Provide the (X, Y) coordinate of the cell's center where the given text is located.  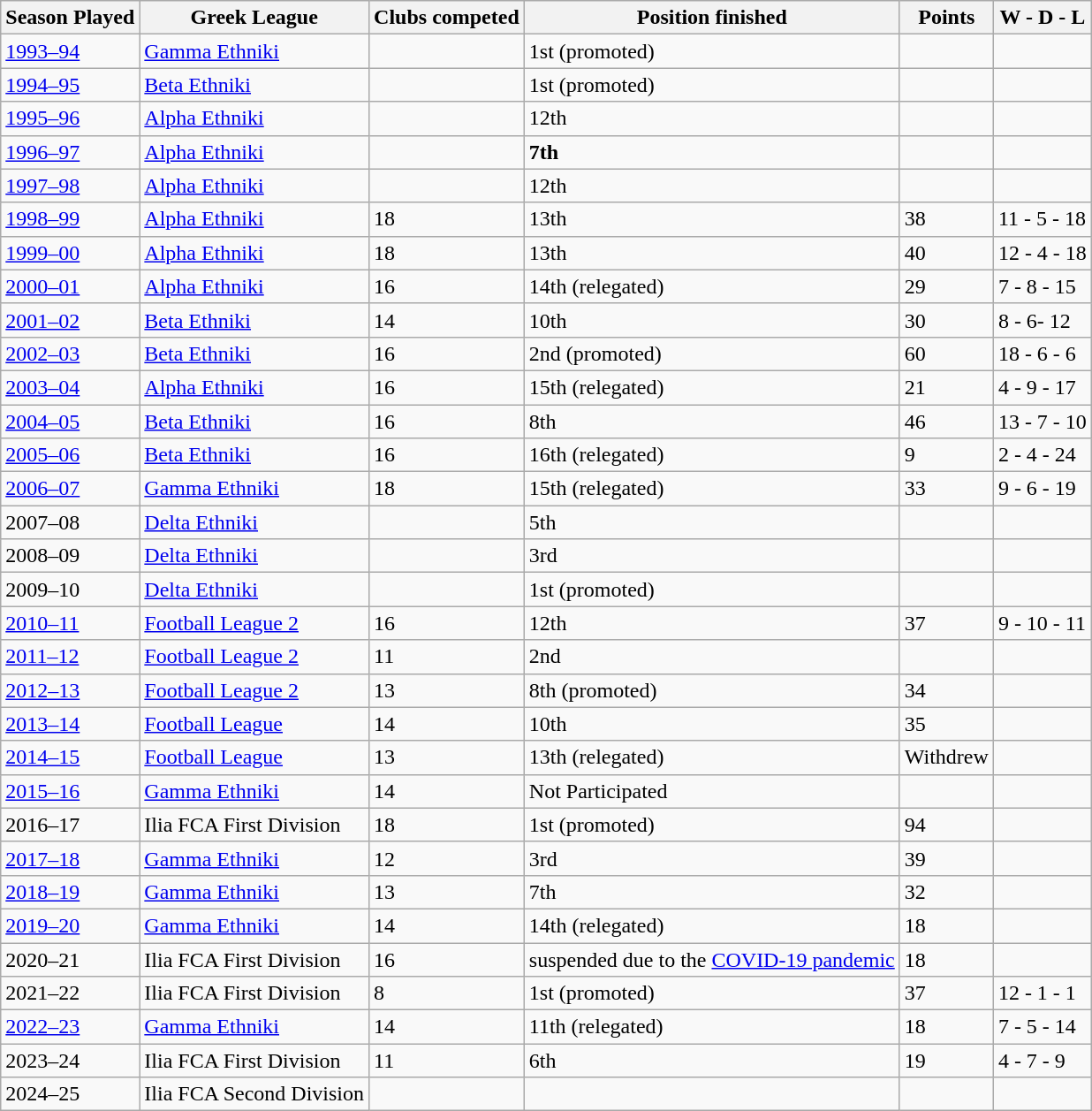
2023–24 (71, 1061)
2005–06 (71, 455)
18 - 6 - 6 (1043, 354)
1993–94 (71, 51)
32 (946, 892)
30 (946, 320)
2nd (promoted) (712, 354)
34 (946, 690)
29 (946, 286)
8 (447, 993)
2001–02 (71, 320)
46 (946, 422)
12 (447, 858)
2024–25 (71, 1094)
1995–96 (71, 118)
38 (946, 219)
Points (946, 18)
2020–21 (71, 959)
8th (712, 422)
2012–13 (71, 690)
7 - 5 - 14 (1043, 1027)
2022–23 (71, 1027)
6th (712, 1061)
2 - 4 - 24 (1043, 455)
2011–12 (71, 657)
2015–16 (71, 791)
1997–98 (71, 186)
5th (712, 522)
2008–09 (71, 556)
11 - 5 - 18 (1043, 219)
2007–08 (71, 522)
2016–17 (71, 825)
2004–05 (71, 422)
2003–04 (71, 387)
Position finished (712, 18)
2002–03 (71, 354)
9 - 6 - 19 (1043, 489)
2nd (712, 657)
Ilia FCA Second Division (254, 1094)
suspended due to the COVID-19 pandemic (712, 959)
Not Participated (712, 791)
Greek League (254, 18)
13 - 7 - 10 (1043, 422)
Clubs competed (447, 18)
1996–97 (71, 152)
8th (promoted) (712, 690)
1994–95 (71, 85)
39 (946, 858)
1998–99 (71, 219)
94 (946, 825)
2019–20 (71, 925)
2013–14 (71, 724)
16th (relegated) (712, 455)
12 - 4 - 18 (1043, 253)
35 (946, 724)
2009–10 (71, 590)
Withdrew (946, 757)
9 - 10 - 11 (1043, 623)
60 (946, 354)
11th (relegated) (712, 1027)
4 - 9 - 17 (1043, 387)
19 (946, 1061)
2000–01 (71, 286)
2010–11 (71, 623)
7 - 8 - 15 (1043, 286)
13th (relegated) (712, 757)
2014–15 (71, 757)
Season Played (71, 18)
33 (946, 489)
2018–19 (71, 892)
4 - 7 - 9 (1043, 1061)
12 - 1 - 1 (1043, 993)
9 (946, 455)
1999–00 (71, 253)
2006–07 (71, 489)
21 (946, 387)
2021–22 (71, 993)
W - D - L (1043, 18)
8 - 6- 12 (1043, 320)
40 (946, 253)
2017–18 (71, 858)
